From the cell containing the given text, extract its center point as [x, y] coordinate. 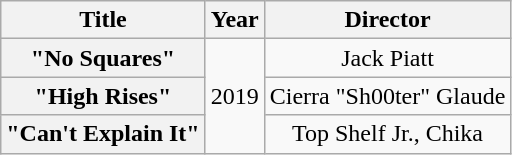
"Can't Explain It" [103, 134]
Title [103, 20]
Jack Piatt [388, 58]
2019 [234, 96]
Top Shelf Jr., Chika [388, 134]
Director [388, 20]
Year [234, 20]
"No Squares" [103, 58]
"High Rises" [103, 96]
Cierra "Sh00ter" Glaude [388, 96]
